Detect which cell encompasses the target text, then output its [x, y] center coordinate. 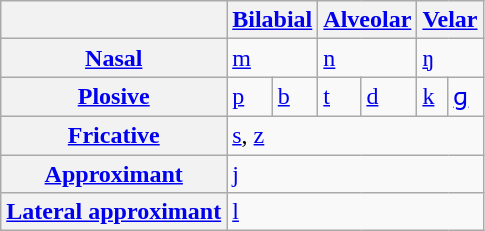
j [355, 173]
n [368, 58]
t [340, 97]
Velar [450, 20]
Plosive [114, 97]
Fricative [114, 135]
Approximant [114, 173]
Nasal [114, 58]
ɡ [466, 97]
b [295, 97]
Alveolar [368, 20]
Lateral approximant [114, 212]
m [272, 58]
l [355, 212]
s, z [355, 135]
d [389, 97]
p [250, 97]
k [432, 97]
ŋ [450, 58]
Bilabial [272, 20]
